Pinpoint the cell where the given text exists, returning its (x, y) midpoint coordinate. 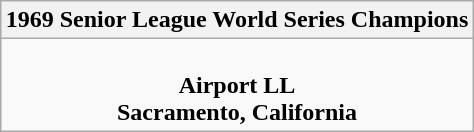
1969 Senior League World Series Champions (237, 20)
Airport LLSacramento, California (237, 85)
